Scan for the cell matching the given text and deliver its (X, Y) coordinate at center. 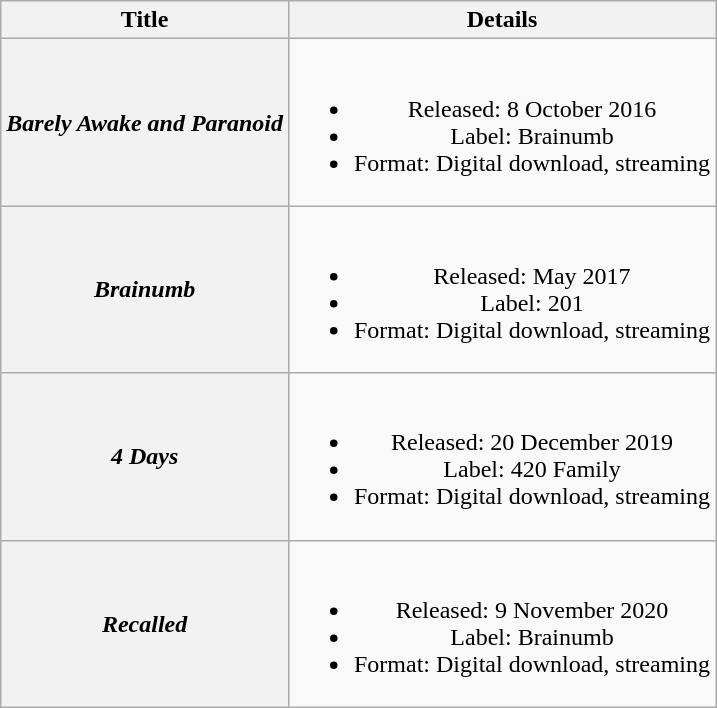
Barely Awake and Paranoid (145, 122)
Details (502, 20)
Recalled (145, 624)
Released: May 2017Label: 201Format: Digital download, streaming (502, 290)
4 Days (145, 456)
Released: 8 October 2016Label: BrainumbFormat: Digital download, streaming (502, 122)
Brainumb (145, 290)
Released: 9 November 2020Label: BrainumbFormat: Digital download, streaming (502, 624)
Title (145, 20)
Released: 20 December 2019Label: 420 FamilyFormat: Digital download, streaming (502, 456)
